Scan for the cell matching the given text and deliver its [X, Y] coordinate at center. 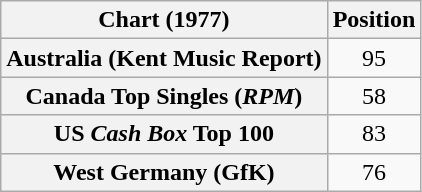
West Germany (GfK) [164, 172]
US Cash Box Top 100 [164, 134]
83 [374, 134]
95 [374, 58]
Position [374, 20]
Australia (Kent Music Report) [164, 58]
76 [374, 172]
Chart (1977) [164, 20]
58 [374, 96]
Canada Top Singles (RPM) [164, 96]
